Extract the [x, y] coordinate from the center of the cell holding the provided text.  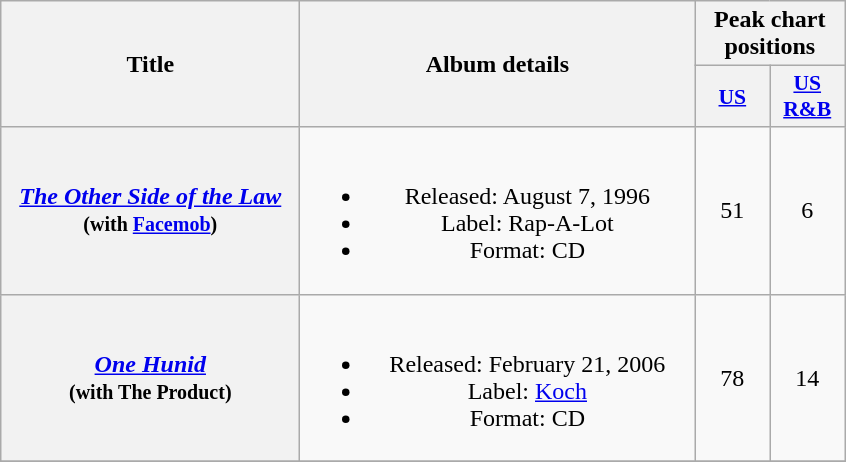
The Other Side of the Law (with Facemob) [150, 210]
6 [808, 210]
14 [808, 378]
Released: August 7, 1996Label: Rap-A-LotFormat: CD [498, 210]
Title [150, 64]
51 [732, 210]
78 [732, 378]
US [732, 96]
Released: February 21, 2006Label: KochFormat: CD [498, 378]
Peak chart positions [770, 34]
US R&B [808, 96]
Album details [498, 64]
One Hunid (with The Product) [150, 378]
